Pinpoint the cell where the given text exists, returning its (X, Y) midpoint coordinate. 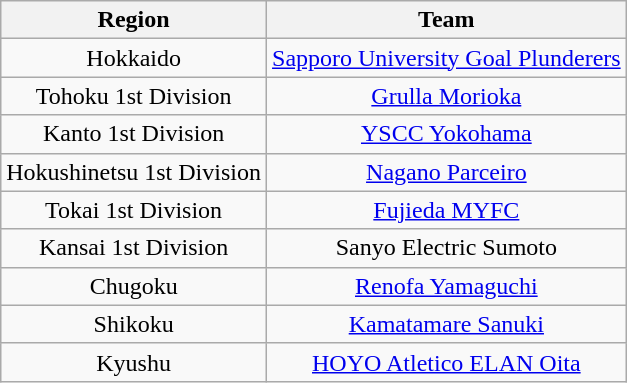
Hokushinetsu 1st Division (134, 172)
Kyushu (134, 362)
Kanto 1st Division (134, 134)
Sanyo Electric Sumoto (447, 248)
Team (447, 20)
Tokai 1st Division (134, 210)
Grulla Morioka (447, 96)
Kansai 1st Division (134, 248)
Fujieda MYFC (447, 210)
Shikoku (134, 324)
Hokkaido (134, 58)
Sapporo University Goal Plunderers (447, 58)
Renofa Yamaguchi (447, 286)
Kamatamare Sanuki (447, 324)
HOYO Atletico ELAN Oita (447, 362)
Tohoku 1st Division (134, 96)
YSCC Yokohama (447, 134)
Region (134, 20)
Chugoku (134, 286)
Nagano Parceiro (447, 172)
